Detect which cell encompasses the target text, then output its [x, y] center coordinate. 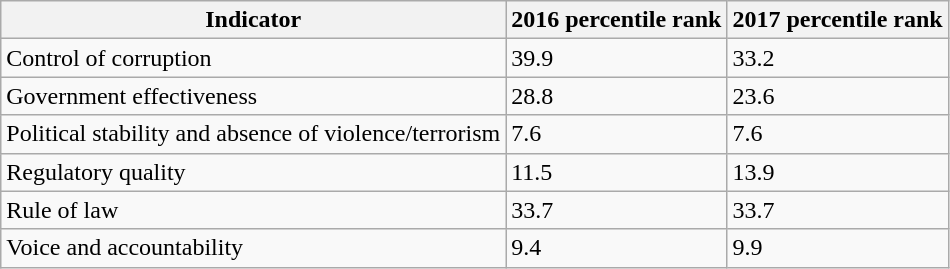
Indicator [254, 20]
Political stability and absence of violence/terrorism [254, 134]
28.8 [616, 96]
2016 percentile rank [616, 20]
Government effectiveness [254, 96]
9.9 [838, 248]
39.9 [616, 58]
33.2 [838, 58]
Regulatory quality [254, 172]
Control of corruption [254, 58]
2017 percentile rank [838, 20]
Voice and accountability [254, 248]
13.9 [838, 172]
9.4 [616, 248]
11.5 [616, 172]
Rule of law [254, 210]
23.6 [838, 96]
